For the text-containing cell, return its midpoint in [x, y] coordinate format. 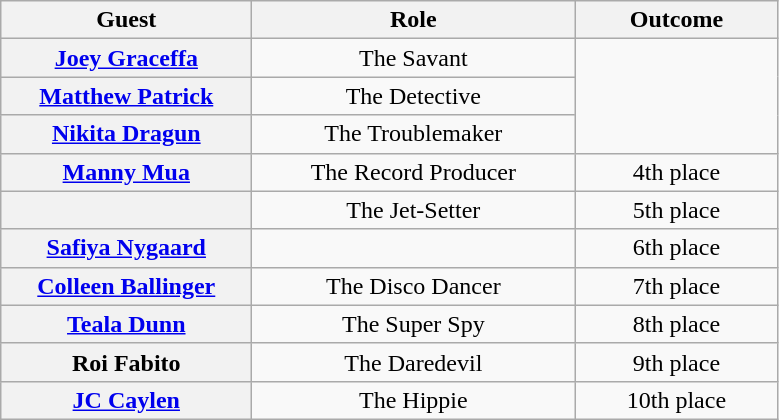
JC Caylen [126, 400]
The Super Spy [414, 324]
Outcome [676, 20]
5th place [676, 210]
The Jet-Setter [414, 210]
9th place [676, 362]
Roi Fabito [126, 362]
Teala Dunn [126, 324]
6th place [676, 248]
Role [414, 20]
10th place [676, 400]
The Hippie [414, 400]
Matthew Patrick [126, 96]
The Daredevil [414, 362]
The Record Producer [414, 172]
The Disco Dancer [414, 286]
Nikita Dragun [126, 134]
Colleen Ballinger [126, 286]
Guest [126, 20]
Safiya Nygaard [126, 248]
The Troublemaker [414, 134]
8th place [676, 324]
The Savant [414, 58]
7th place [676, 286]
The Detective [414, 96]
Manny Mua [126, 172]
4th place [676, 172]
Joey Graceffa [126, 58]
